Find where the given text appears and provide that cell's center as [x, y] coordinate. 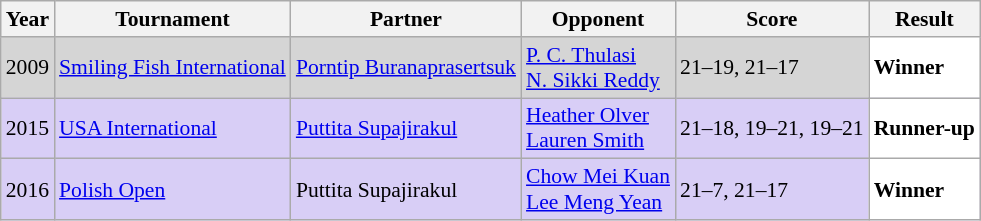
21–7, 21–17 [772, 190]
Runner-up [924, 128]
Polish Open [172, 190]
Smiling Fish International [172, 68]
2015 [28, 128]
2009 [28, 68]
Score [772, 19]
Opponent [598, 19]
P. C. Thulasi N. Sikki Reddy [598, 68]
Porntip Buranaprasertsuk [406, 68]
Tournament [172, 19]
Year [28, 19]
2016 [28, 190]
21–18, 19–21, 19–21 [772, 128]
Chow Mei Kuan Lee Meng Yean [598, 190]
Partner [406, 19]
Result [924, 19]
Heather Olver Lauren Smith [598, 128]
USA International [172, 128]
21–19, 21–17 [772, 68]
